Determine the (X, Y) coordinate at the center of the cell enclosing the given text.  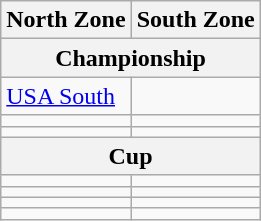
South Zone (196, 20)
Cup (131, 156)
Championship (131, 58)
USA South (66, 96)
North Zone (66, 20)
